Find where the given text appears and provide that cell's center as [x, y] coordinate. 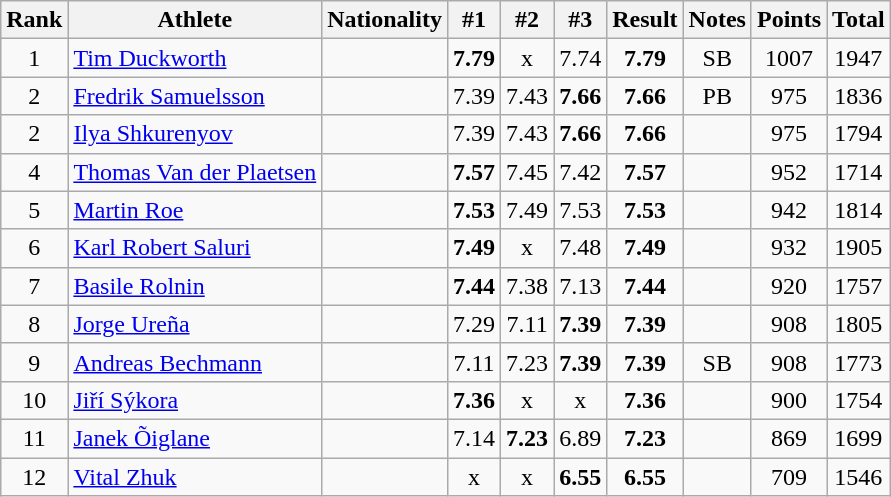
11 [34, 438]
7 [34, 286]
6 [34, 248]
1699 [859, 438]
1 [34, 58]
Martin Roe [195, 210]
7.45 [528, 172]
Nationality [385, 20]
Andreas Bechmann [195, 362]
7.42 [580, 172]
1546 [859, 477]
1805 [859, 324]
709 [788, 477]
PB [717, 96]
1814 [859, 210]
Tim Duckworth [195, 58]
7.48 [580, 248]
#3 [580, 20]
Thomas Van der Plaetsen [195, 172]
7.13 [580, 286]
Rank [34, 20]
7.74 [580, 58]
942 [788, 210]
Result [645, 20]
7.14 [474, 438]
10 [34, 400]
6.89 [580, 438]
7.29 [474, 324]
Basile Rolnin [195, 286]
1757 [859, 286]
1007 [788, 58]
9 [34, 362]
12 [34, 477]
1905 [859, 248]
900 [788, 400]
1773 [859, 362]
1754 [859, 400]
920 [788, 286]
1947 [859, 58]
Points [788, 20]
Jorge Ureña [195, 324]
1794 [859, 134]
952 [788, 172]
Athlete [195, 20]
Karl Robert Saluri [195, 248]
932 [788, 248]
#2 [528, 20]
Fredrik Samuelsson [195, 96]
5 [34, 210]
Notes [717, 20]
Janek Õiglane [195, 438]
7.38 [528, 286]
Jiří Sýkora [195, 400]
#1 [474, 20]
Ilya Shkurenyov [195, 134]
869 [788, 438]
8 [34, 324]
Total [859, 20]
1836 [859, 96]
1714 [859, 172]
Vital Zhuk [195, 477]
4 [34, 172]
